Return (x, y) of the center of cell containing provided text 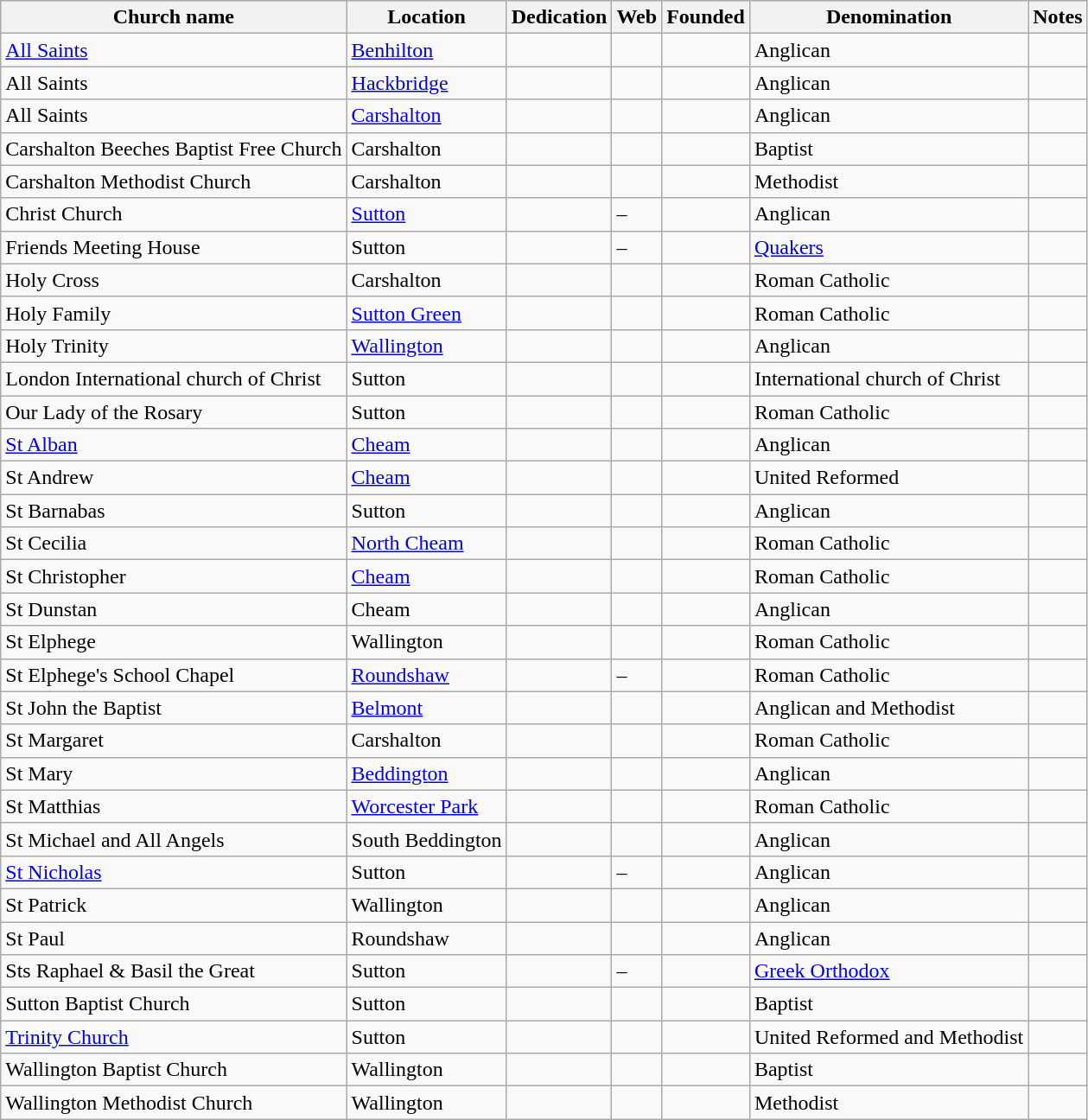
North Cheam (427, 544)
St Christopher (174, 576)
St Paul (174, 938)
St Patrick (174, 905)
Church name (174, 17)
United Reformed and Methodist (888, 1037)
Web (637, 17)
Benhilton (427, 50)
St Elphege's School Chapel (174, 675)
St Matthias (174, 806)
St Dunstan (174, 609)
St Mary (174, 773)
St Alban (174, 445)
St Michael and All Angels (174, 839)
St Nicholas (174, 872)
Quakers (888, 247)
United Reformed (888, 478)
Sutton Green (427, 313)
St Elphege (174, 642)
Sts Raphael & Basil the Great (174, 971)
Christ Church (174, 214)
Friends Meeting House (174, 247)
Holy Trinity (174, 346)
Wallington Methodist Church (174, 1103)
Anglican and Methodist (888, 708)
South Beddington (427, 839)
St John the Baptist (174, 708)
Dedication (559, 17)
International church of Christ (888, 379)
Carshalton Methodist Church (174, 181)
Founded (706, 17)
Location (427, 17)
St Margaret (174, 741)
Worcester Park (427, 806)
Denomination (888, 17)
Beddington (427, 773)
St Barnabas (174, 511)
Holy Family (174, 313)
London International church of Christ (174, 379)
Notes (1058, 17)
Hackbridge (427, 83)
St Cecilia (174, 544)
Belmont (427, 708)
Holy Cross (174, 280)
Sutton Baptist Church (174, 1004)
Trinity Church (174, 1037)
Carshalton Beeches Baptist Free Church (174, 149)
Wallington Baptist Church (174, 1070)
Our Lady of the Rosary (174, 412)
St Andrew (174, 478)
Greek Orthodox (888, 971)
